From the cell containing the given text, extract its center point as (X, Y) coordinate. 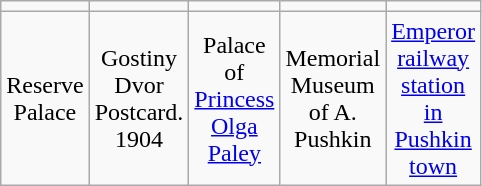
Emperor railway station in Pushkin town (434, 98)
Memorial Museum of A. Pushkin (333, 98)
Palace of Princess Olga Paley (234, 98)
Gostiny Dvor Postcard. 1904 (139, 98)
Reserve Palace (45, 98)
